From the cell containing the given text, extract its center point as (X, Y) coordinate. 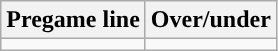
Over/under (210, 20)
Pregame line (74, 20)
